Identify which cell holds the provided text, then report its (X, Y) central coordinate. 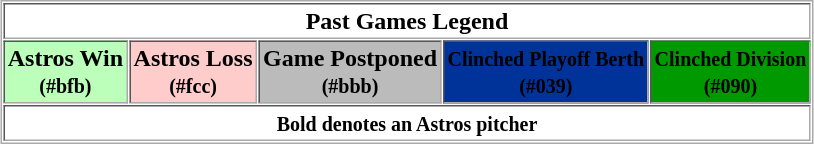
Astros Loss (#fcc) (193, 72)
Past Games Legend (407, 21)
Game Postponed (#bbb) (350, 72)
Clinched Division (#090) (730, 72)
Astros Win (#bfb) (65, 72)
Clinched Playoff Berth (#039) (546, 72)
Bold denotes an Astros pitcher (407, 123)
